Extract the (X, Y) coordinate from the center of the cell holding the provided text.  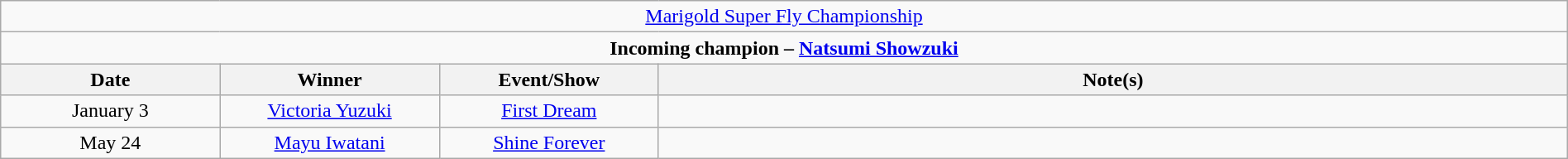
January 3 (111, 111)
Note(s) (1113, 79)
Incoming champion – Natsumi Showzuki (784, 48)
Date (111, 79)
Winner (329, 79)
Victoria Yuzuki (329, 111)
Shine Forever (549, 142)
May 24 (111, 142)
Event/Show (549, 79)
First Dream (549, 111)
Mayu Iwatani (329, 142)
Marigold Super Fly Championship (784, 17)
